Detect which cell encompasses the target text, then output its [X, Y] center coordinate. 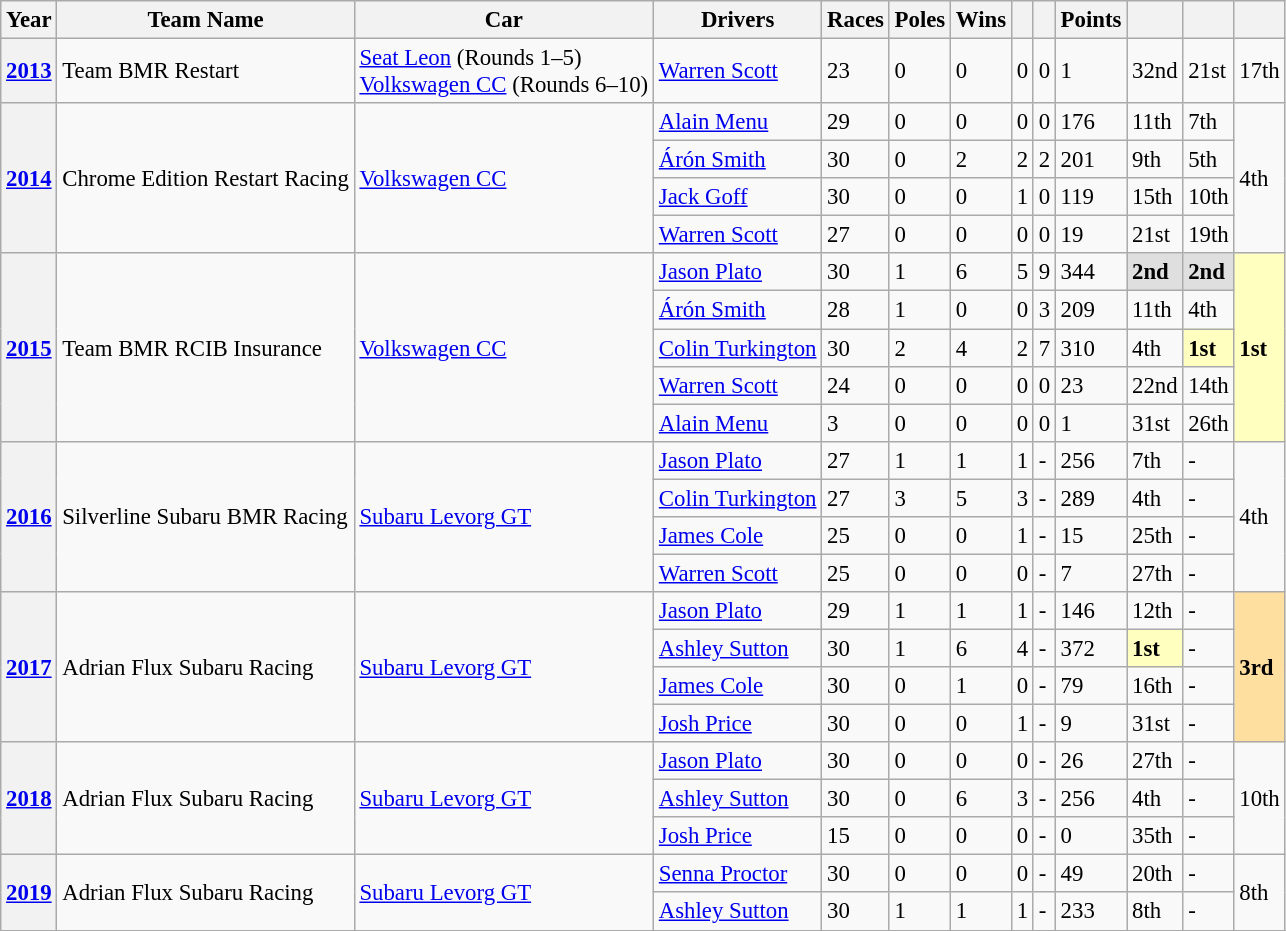
310 [1090, 348]
209 [1090, 310]
79 [1090, 686]
35th [1155, 836]
20th [1155, 874]
5th [1208, 160]
176 [1090, 122]
49 [1090, 874]
26 [1090, 761]
17th [1260, 72]
2014 [29, 178]
344 [1090, 273]
233 [1090, 912]
Drivers [738, 20]
2016 [29, 516]
Jack Goff [738, 197]
22nd [1155, 385]
201 [1090, 160]
9th [1155, 160]
Team BMR Restart [206, 72]
Senna Proctor [738, 874]
3rd [1260, 667]
Points [1090, 20]
Poles [920, 20]
Wins [982, 20]
25th [1155, 536]
119 [1090, 197]
372 [1090, 648]
2017 [29, 667]
146 [1090, 611]
15th [1155, 197]
Car [504, 20]
2018 [29, 798]
Seat Leon (Rounds 1–5) Volkswagen CC (Rounds 6–10) [504, 72]
2015 [29, 348]
Team Name [206, 20]
2019 [29, 892]
24 [856, 385]
32nd [1155, 72]
12th [1155, 611]
28 [856, 310]
19th [1208, 235]
289 [1090, 498]
Races [856, 20]
14th [1208, 385]
2013 [29, 72]
Silverline Subaru BMR Racing [206, 516]
Team BMR RCIB Insurance [206, 348]
19 [1090, 235]
Year [29, 20]
16th [1155, 686]
Chrome Edition Restart Racing [206, 178]
26th [1208, 423]
